Identify which cell holds the provided text, then report its (X, Y) central coordinate. 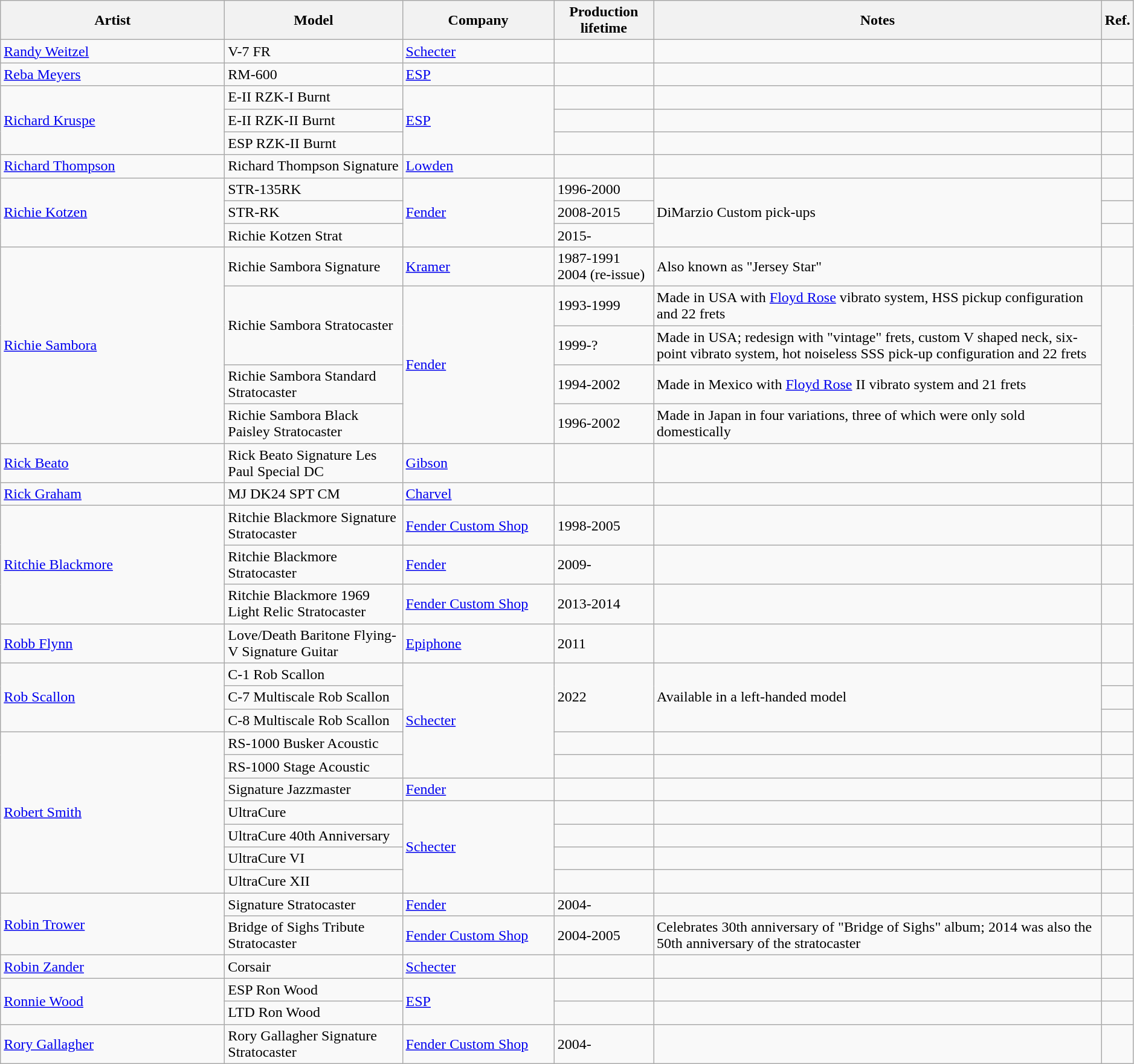
Made in Japan in four variations, three of which were only sold domestically (878, 424)
Bridge of Sighs Tribute Stratocaster (314, 935)
1987-1991 2004 (re-issue) (604, 266)
DiMarzio Custom pick-ups (878, 212)
MJ DK24 SPT CM (314, 494)
Richie Sambora Standard Stratocaster (314, 384)
Love/Death Baritone Flying-V Signature Guitar (314, 643)
Ritchie Blackmore Stratocaster (314, 564)
UltraCure VI (314, 859)
UltraCure 40th Anniversary (314, 836)
Celebrates 30th anniversary of "Bridge of Sighs" album; 2014 was also the 50th anniversary of the stratocaster (878, 935)
Ritchie Blackmore 1969 Light Relic Stratocaster (314, 604)
ESP Ron Wood (314, 990)
Richard Thompson Signature (314, 166)
Kramer (478, 266)
Ritchie Blackmore (112, 564)
Rick Beato (112, 463)
Rory Gallagher (112, 1044)
E-II RZK-I Burnt (314, 97)
Reba Meyers (112, 74)
2015- (604, 235)
Richie Sambora (112, 344)
Robin Trower (112, 924)
Rob Scallon (112, 697)
UltraCure XII (314, 882)
Gibson (478, 463)
Rick Graham (112, 494)
1996-2002 (604, 424)
Robert Smith (112, 812)
C-7 Multiscale Rob Scallon (314, 697)
UltraCure (314, 812)
Signature Jazzmaster (314, 789)
RS-1000 Stage Acoustic (314, 766)
Lowden (478, 166)
Company (478, 21)
2008-2015 (604, 212)
Richard Thompson (112, 166)
Robb Flynn (112, 643)
STR-RK (314, 212)
E-II RZK-II Burnt (314, 120)
Rick Beato Signature Les Paul Special DC (314, 463)
Available in a left-handed model (878, 697)
1999-? (604, 344)
1998-2005 (604, 526)
V-7 FR (314, 51)
RS-1000 Busker Acoustic (314, 743)
1996-2000 (604, 189)
2011 (604, 643)
1994-2002 (604, 384)
Made in Mexico with Floyd Rose II vibrato system and 21 frets (878, 384)
Made in USA; redesign with "vintage" frets, custom V shaped neck, six-point vibrato system, hot noiseless SSS pick-up configuration and 22 frets (878, 344)
1993-1999 (604, 306)
Corsair (314, 967)
Epiphone (478, 643)
Artist (112, 21)
Notes (878, 21)
Charvel (478, 494)
LTD Ron Wood (314, 1013)
2013-2014 (604, 604)
2009- (604, 564)
2004-2005 (604, 935)
Richie Sambora Signature (314, 266)
C-8 Multiscale Rob Scallon (314, 720)
Signature Stratocaster (314, 904)
Also known as "Jersey Star" (878, 266)
Richard Kruspe (112, 120)
Richie Kotzen (112, 212)
Robin Zander (112, 967)
Rory Gallagher Signature Stratocaster (314, 1044)
Richie Sambora Black Paisley Stratocaster (314, 424)
STR-135RK (314, 189)
ESP RZK-II Burnt (314, 143)
Ritchie Blackmore Signature Stratocaster (314, 526)
Randy Weitzel (112, 51)
Made in USA with Floyd Rose vibrato system, HSS pickup configuration and 22 frets (878, 306)
C-1 Rob Scallon (314, 674)
RM-600 (314, 74)
Ref. (1118, 21)
Production lifetime (604, 21)
Model (314, 21)
Richie Sambora Stratocaster (314, 325)
Ronnie Wood (112, 1001)
Richie Kotzen Strat (314, 235)
2022 (604, 697)
